Extract the [x, y] coordinate from the center of the cell holding the provided text.  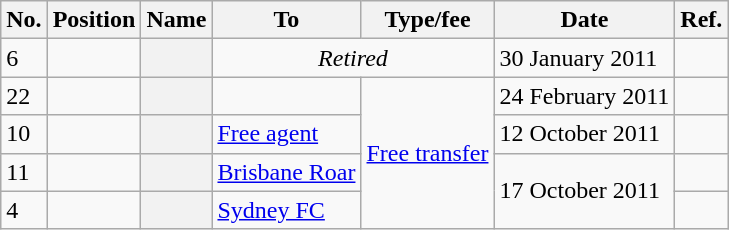
Name [176, 20]
30 January 2011 [584, 58]
Retired [353, 58]
11 [24, 172]
Free transfer [428, 153]
Brisbane Roar [286, 172]
24 February 2011 [584, 96]
Position [94, 20]
Free agent [286, 134]
6 [24, 58]
17 October 2011 [584, 191]
Sydney FC [286, 210]
No. [24, 20]
4 [24, 210]
Date [584, 20]
Type/fee [428, 20]
12 October 2011 [584, 134]
To [286, 20]
22 [24, 96]
10 [24, 134]
Ref. [702, 20]
